Output the [X, Y] coordinate of the center of the cell containing the given text.  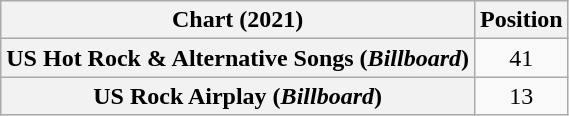
41 [521, 58]
Chart (2021) [238, 20]
US Hot Rock & Alternative Songs (Billboard) [238, 58]
Position [521, 20]
13 [521, 96]
US Rock Airplay (Billboard) [238, 96]
